Locate the cell with the specified text and output its [X, Y] center coordinate. 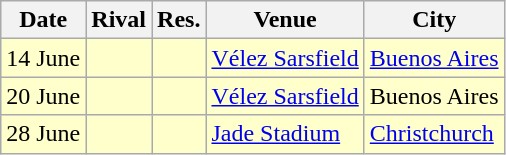
14 June [44, 58]
28 June [44, 134]
Venue [285, 20]
Jade Stadium [285, 134]
20 June [44, 96]
Rival [119, 20]
Date [44, 20]
Christchurch [434, 134]
Res. [179, 20]
City [434, 20]
